Extract the (x, y) coordinate from the center of the cell holding the provided text.  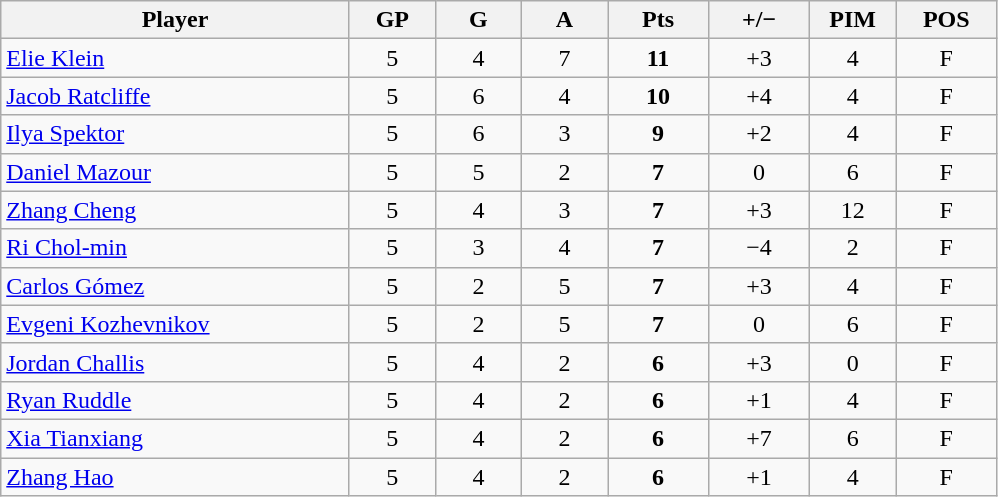
11 (658, 58)
Ryan Ruddle (176, 400)
12 (853, 210)
Evgeni Kozhevnikov (176, 324)
POS (946, 20)
A (564, 20)
Ri Chol-min (176, 248)
10 (658, 96)
Player (176, 20)
Carlos Gómez (176, 286)
GP (392, 20)
Zhang Cheng (176, 210)
Ilya Spektor (176, 134)
Xia Tianxiang (176, 438)
G (478, 20)
Jacob Ratcliffe (176, 96)
+7 (760, 438)
+4 (760, 96)
Daniel Mazour (176, 172)
−4 (760, 248)
Pts (658, 20)
Elie Klein (176, 58)
9 (658, 134)
Jordan Challis (176, 362)
PIM (853, 20)
+2 (760, 134)
+/− (760, 20)
Zhang Hao (176, 477)
